Find where the given text appears and provide that cell's center as (X, Y) coordinate. 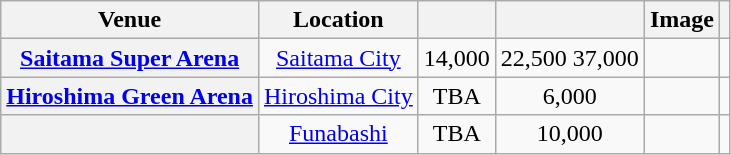
14,000 (456, 58)
Saitama Super Arena (130, 58)
10,000 (570, 134)
Location (338, 20)
Funabashi (338, 134)
Saitama City (338, 58)
6,000 (570, 96)
Venue (130, 20)
Hiroshima Green Arena (130, 96)
Hiroshima City (338, 96)
22,500 37,000 (570, 58)
Image (682, 20)
